Capture the cell that displays the provided text and extract its (X, Y) central coordinate. 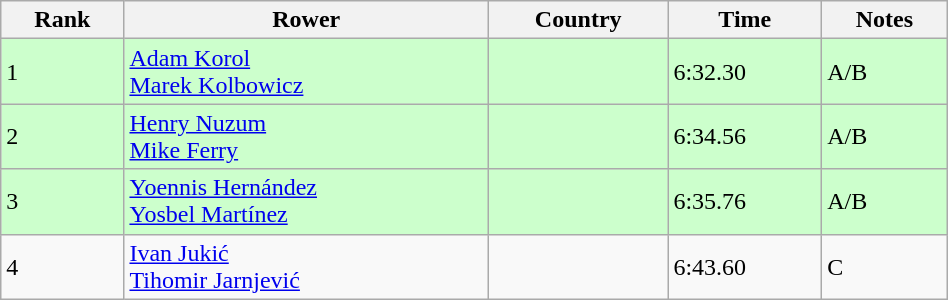
Time (745, 20)
Notes (885, 20)
4 (62, 266)
C (885, 266)
6:43.60 (745, 266)
Yoennis Hernández Yosbel Martínez (306, 202)
6:32.30 (745, 72)
Country (578, 20)
3 (62, 202)
Rank (62, 20)
Rower (306, 20)
Henry Nuzum Mike Ferry (306, 136)
6:34.56 (745, 136)
Adam KorolMarek Kolbowicz (306, 72)
Ivan Jukić Tihomir Jarnjević (306, 266)
1 (62, 72)
2 (62, 136)
6:35.76 (745, 202)
